Output the (X, Y) coordinate of the center of the cell containing the given text.  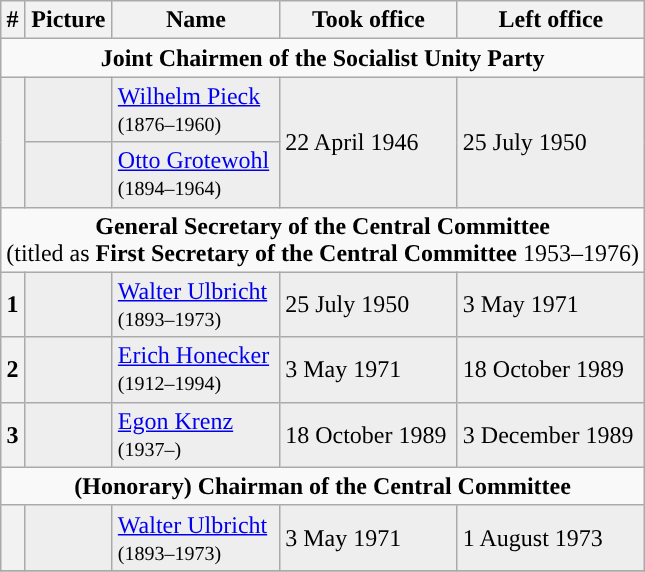
3 (13, 434)
3 December 1989 (550, 434)
# (13, 20)
General Secretary of the Central Committee(titled as First Secretary of the Central Committee 1953–1976) (323, 240)
Otto Grotewohl(1894–1964) (196, 174)
Took office (369, 20)
Erich Honecker(1912–1994) (196, 370)
Left office (550, 20)
Wilhelm Pieck(1876–1960) (196, 110)
22 April 1946 (369, 142)
Egon Krenz(1937–) (196, 434)
2 (13, 370)
1 August 1973 (550, 538)
1 (13, 304)
Joint Chairmen of the Socialist Unity Party (323, 58)
(Honorary) Chairman of the Central Committee (323, 486)
Picture (68, 20)
Name (196, 20)
